Locate the cell with the specified text and output its [x, y] center coordinate. 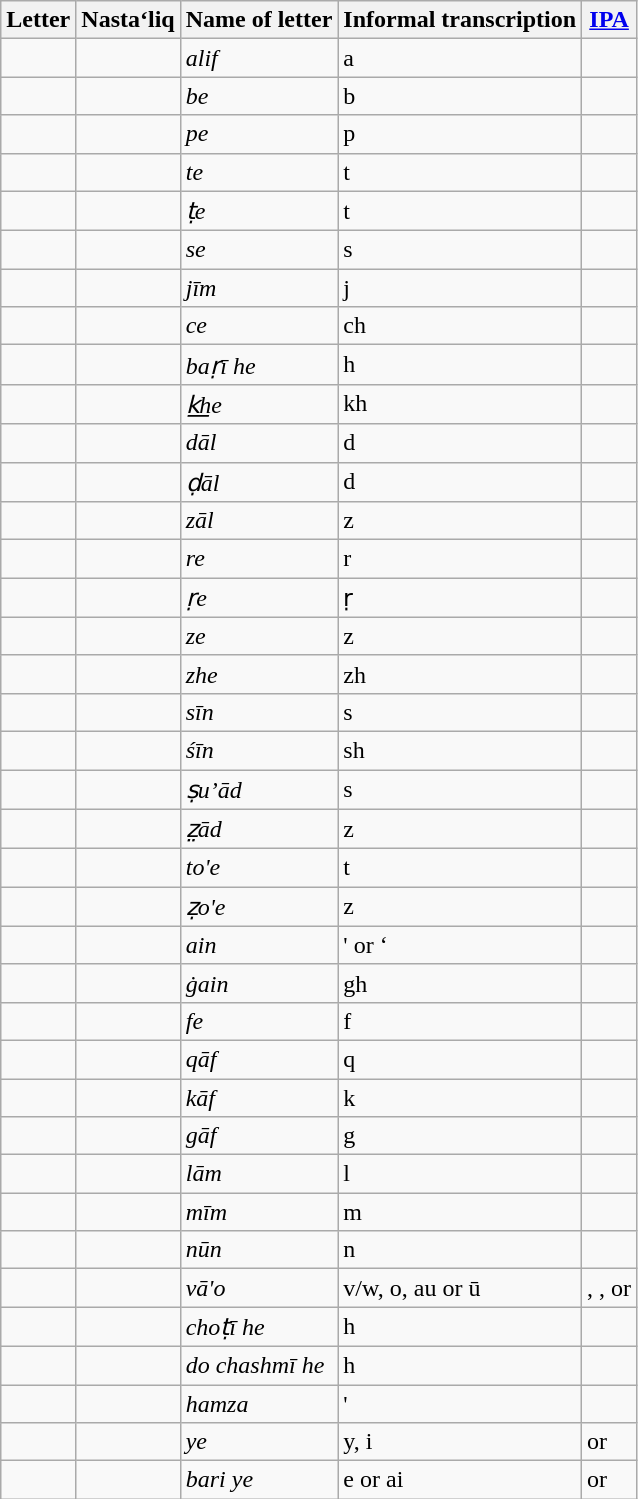
zh [460, 674]
ḍāl [259, 482]
hamza [259, 1403]
sīn [259, 712]
r [460, 559]
j [460, 288]
re [259, 559]
p [460, 134]
gh [460, 983]
ṣu’ād [259, 790]
to'e [259, 868]
, , or [610, 1288]
' or ‘ [460, 945]
jīm [259, 288]
k [460, 1097]
se [259, 250]
e or ai [460, 1480]
mīm [259, 1212]
f [460, 1021]
k͟he [259, 404]
ch [460, 326]
baṛī he [259, 365]
lām [259, 1174]
kh [460, 404]
qāf [259, 1059]
ye [259, 1442]
ze [259, 636]
l [460, 1174]
vā'o [259, 1288]
ṛ [460, 598]
Informal transcription [460, 20]
v/w, o, au or ū [460, 1288]
gāf [259, 1136]
IPA [610, 20]
ġain [259, 983]
Nasta‘liq [128, 20]
m [460, 1212]
ain [259, 945]
Name of letter [259, 20]
n [460, 1250]
choṭī he [259, 1327]
sh [460, 750]
y, i [460, 1442]
ṛe [259, 598]
nūn [259, 1250]
Letter [38, 20]
z̤ād [259, 829]
alif [259, 58]
a [460, 58]
ẓo'e [259, 907]
b [460, 96]
g [460, 1136]
bari ye [259, 1480]
śīn [259, 750]
te [259, 172]
dāl [259, 443]
be [259, 96]
kāf [259, 1097]
do chashmī he [259, 1365]
fe [259, 1021]
q [460, 1059]
zāl [259, 521]
ṭe [259, 211]
ce [259, 326]
pe [259, 134]
zhe [259, 674]
' [460, 1403]
